Determine the (x, y) coordinate at the center of the cell enclosing the given text.  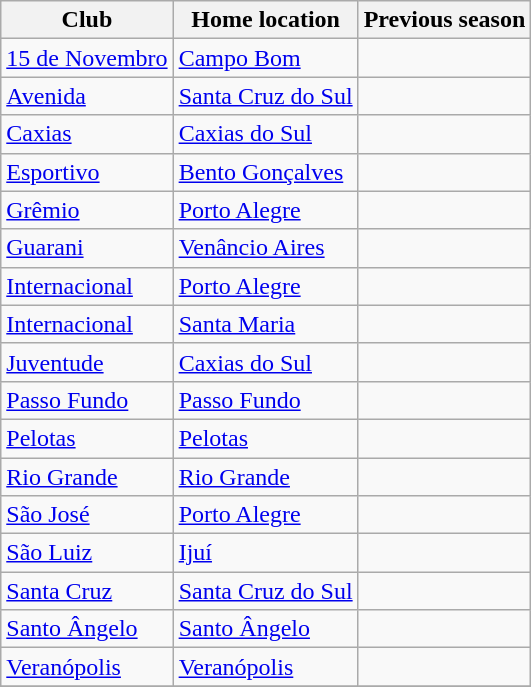
Santa Maria (266, 324)
Previous season (444, 20)
Club (87, 20)
Grêmio (87, 210)
Juventude (87, 362)
Home location (266, 20)
Venâncio Aires (266, 248)
Guarani (87, 248)
Caxias (87, 134)
Campo Bom (266, 58)
Ijuí (266, 553)
São José (87, 515)
São Luiz (87, 553)
Avenida (87, 96)
15 de Novembro (87, 58)
Bento Gonçalves (266, 172)
Santa Cruz (87, 591)
Esportivo (87, 172)
